Identify which cell holds the provided text, then report its (x, y) central coordinate. 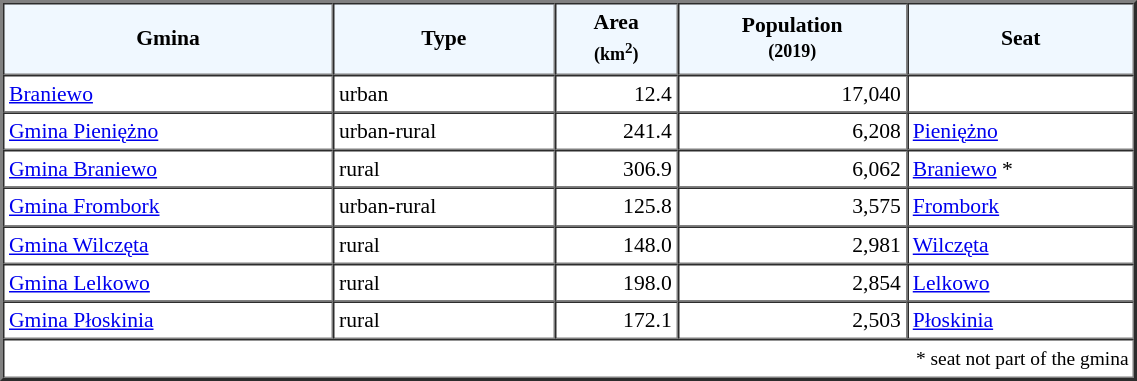
2,854 (792, 283)
Gmina Pieniężno (168, 131)
Area(km2) (616, 38)
Frombork (1021, 207)
Pieniężno (1021, 131)
2,503 (792, 321)
Gmina Wilczęta (168, 245)
3,575 (792, 207)
Płoskinia (1021, 321)
Gmina Lelkowo (168, 283)
* seat not part of the gmina (569, 359)
198.0 (616, 283)
12.4 (616, 93)
Gmina Braniewo (168, 169)
Braniewo (168, 93)
Seat (1021, 38)
Gmina Płoskinia (168, 321)
241.4 (616, 131)
6,208 (792, 131)
Population(2019) (792, 38)
306.9 (616, 169)
urban (444, 93)
125.8 (616, 207)
148.0 (616, 245)
Gmina (168, 38)
Lelkowo (1021, 283)
17,040 (792, 93)
172.1 (616, 321)
Wilczęta (1021, 245)
Gmina Frombork (168, 207)
6,062 (792, 169)
2,981 (792, 245)
Type (444, 38)
Braniewo * (1021, 169)
